Find where the given text appears and provide that cell's center as [X, Y] coordinate. 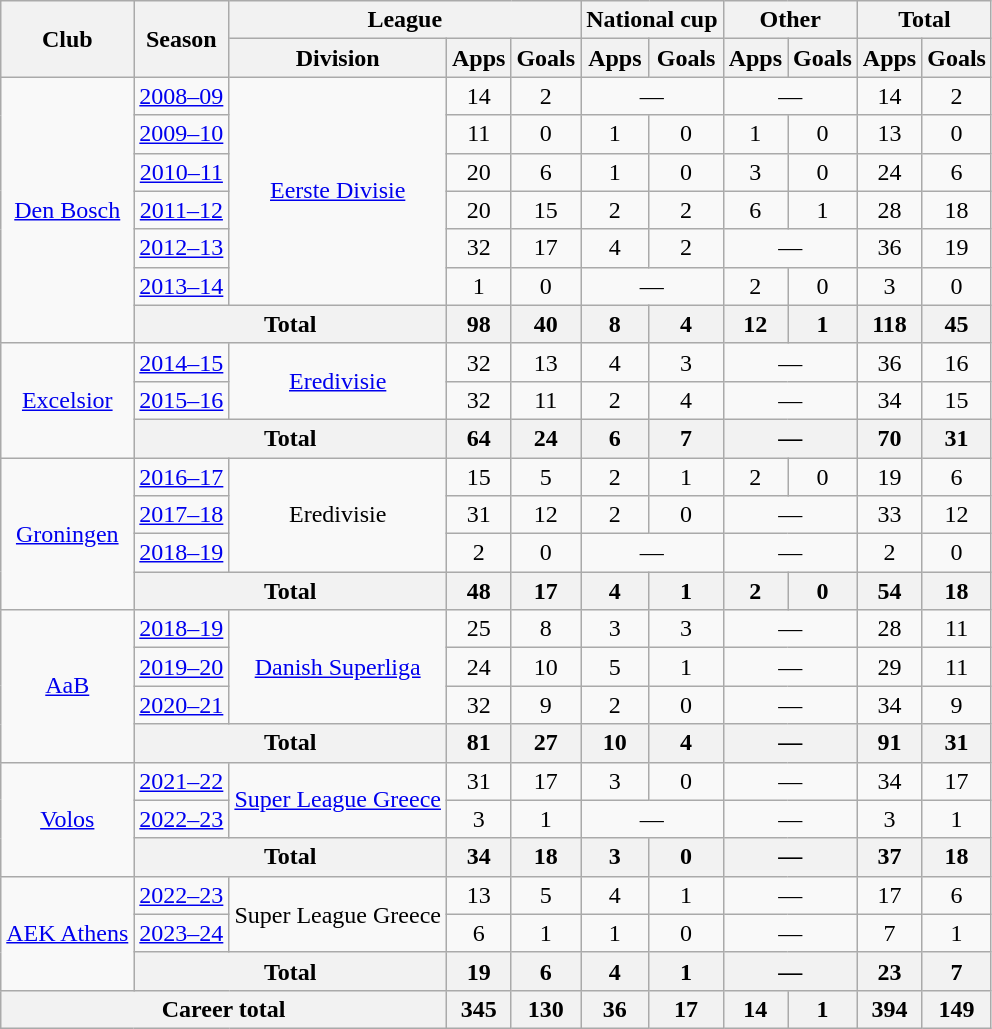
2009–10 [182, 134]
64 [478, 438]
37 [889, 857]
345 [478, 1009]
2010–11 [182, 172]
2023–24 [182, 933]
98 [478, 324]
2019–20 [182, 667]
29 [889, 667]
2017–18 [182, 515]
2013–14 [182, 286]
2008–09 [182, 96]
2021–22 [182, 781]
Danish Superliga [338, 667]
2014–15 [182, 362]
27 [546, 743]
Volos [68, 819]
45 [957, 324]
130 [546, 1009]
149 [957, 1009]
2015–16 [182, 400]
91 [889, 743]
Career total [224, 1009]
40 [546, 324]
National cup [652, 20]
25 [478, 629]
Club [68, 39]
Groningen [68, 534]
394 [889, 1009]
AEK Athens [68, 933]
2016–17 [182, 477]
16 [957, 362]
118 [889, 324]
23 [889, 971]
Division [338, 58]
81 [478, 743]
2012–13 [182, 248]
Eerste Divisie [338, 191]
Excelsior [68, 400]
Season [182, 39]
2011–12 [182, 210]
70 [889, 438]
Den Bosch [68, 210]
League [405, 20]
33 [889, 515]
AaB [68, 686]
2020–21 [182, 705]
54 [889, 591]
Other [790, 20]
48 [478, 591]
